Return the [x, y] coordinate for the center point of the cell that contains the specified text.  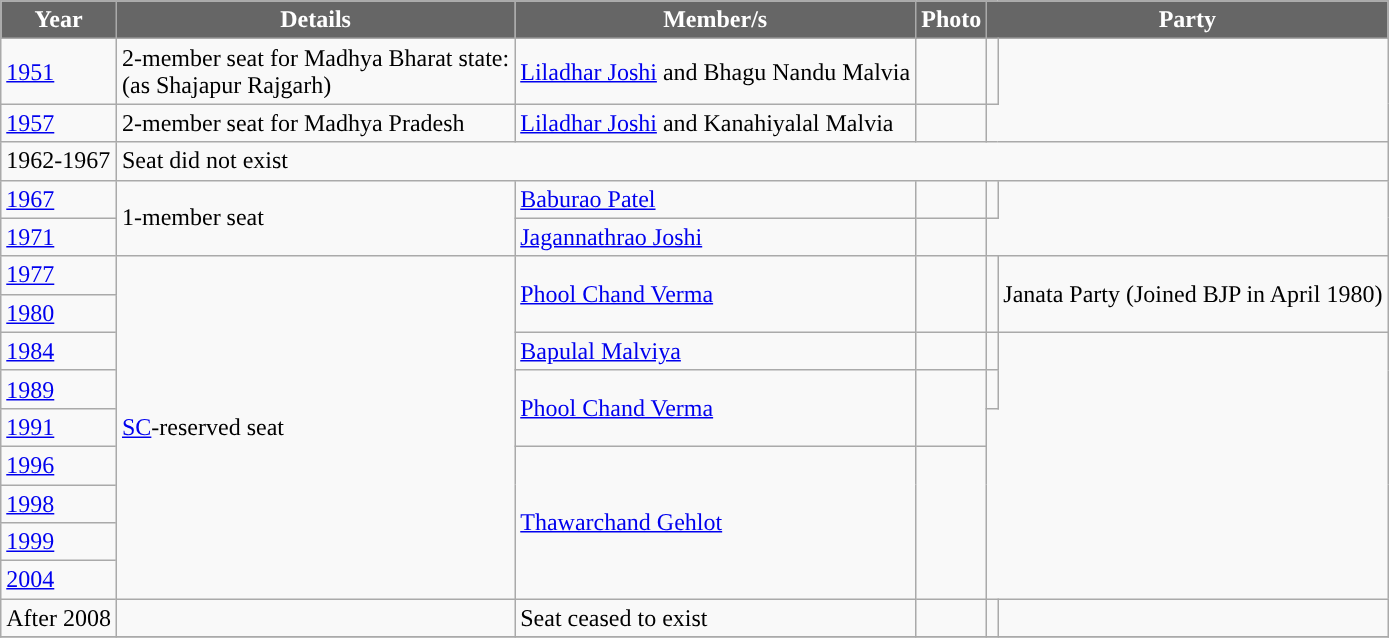
1998 [59, 503]
1951 [59, 72]
Liladhar Joshi and Kanahiyalal Malvia [716, 123]
Party [1188, 20]
1-member seat [315, 218]
Liladhar Joshi and Bhagu Nandu Malvia [716, 72]
1971 [59, 237]
Photo [952, 20]
1984 [59, 351]
2-member seat for Madhya Pradesh [315, 123]
Member/s [716, 20]
1967 [59, 199]
Jagannathrao Joshi [716, 237]
Year [59, 20]
After 2008 [59, 618]
1999 [59, 542]
1962-1967 [59, 161]
Baburao Patel [716, 199]
1977 [59, 275]
1991 [59, 427]
Details [315, 20]
2-member seat for Madhya Bharat state: (as Shajapur Rajgarh) [315, 72]
1980 [59, 313]
Seat ceased to exist [716, 618]
1996 [59, 465]
2004 [59, 580]
Seat did not exist [752, 161]
Janata Party (Joined BJP in April 1980) [1193, 294]
1989 [59, 389]
SC-reserved seat [315, 428]
1957 [59, 123]
Thawarchand Gehlot [716, 522]
Bapulal Malviya [716, 351]
